Output the (x, y) coordinate of the center of the cell containing the given text.  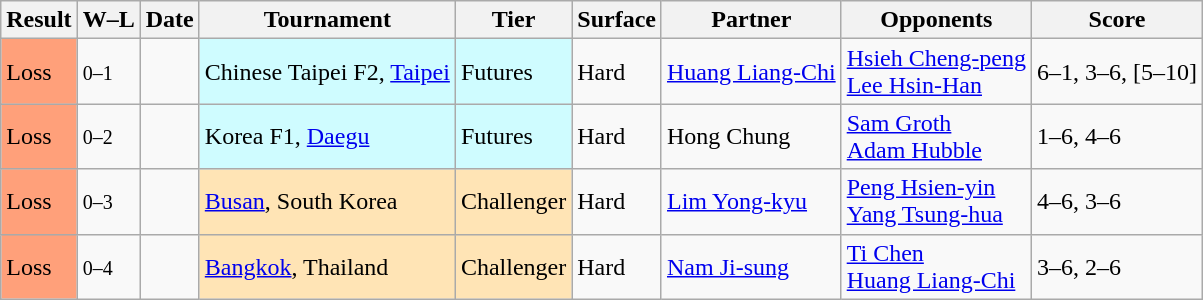
0–4 (108, 266)
0–3 (108, 202)
Nam Ji-sung (751, 266)
Ti Chen Huang Liang-Chi (936, 266)
1–6, 4–6 (1118, 136)
Tournament (327, 20)
Huang Liang-Chi (751, 72)
0–2 (108, 136)
Result (39, 20)
Opponents (936, 20)
Hong Chung (751, 136)
Peng Hsien-yin Yang Tsung-hua (936, 202)
Sam Groth Adam Hubble (936, 136)
Hsieh Cheng-peng Lee Hsin-Han (936, 72)
4–6, 3–6 (1118, 202)
Lim Yong-kyu (751, 202)
Score (1118, 20)
Busan, South Korea (327, 202)
Tier (513, 20)
0–1 (108, 72)
6–1, 3–6, [5–10] (1118, 72)
Date (170, 20)
Partner (751, 20)
Korea F1, Daegu (327, 136)
W–L (108, 20)
Surface (617, 20)
3–6, 2–6 (1118, 266)
Bangkok, Thailand (327, 266)
Chinese Taipei F2, Taipei (327, 72)
